Find where the given text appears and provide that cell's center as (x, y) coordinate. 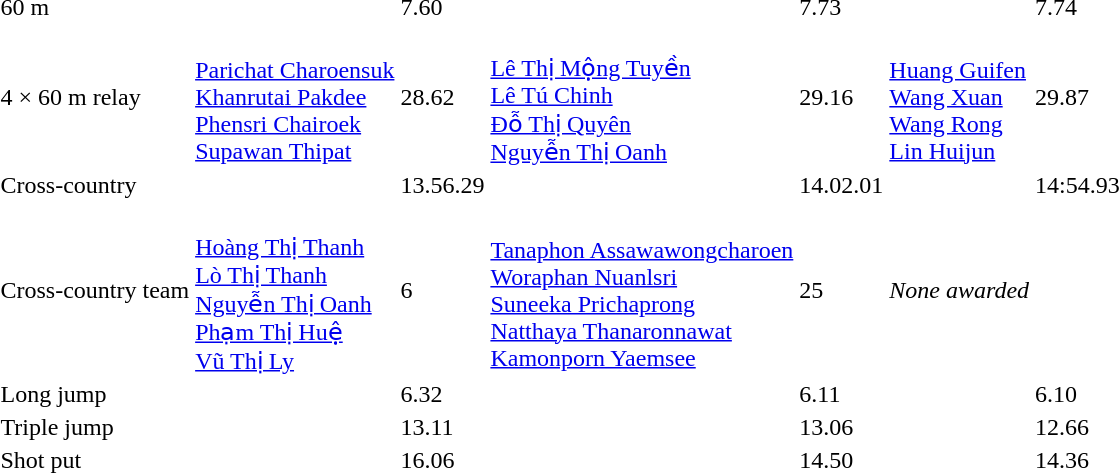
25 (842, 290)
29.16 (842, 96)
None awarded (960, 290)
6.32 (442, 394)
Lê Thị Mộng TuyềnLê Tú ChinhĐỗ Thị QuyênNguyễn Thị Oanh (642, 96)
6 (442, 290)
13.56.29 (442, 185)
Hoàng Thị ThanhLò Thị ThanhNguyễn Thị OanhPhạm Thị HuệVũ Thị Ly (295, 290)
13.06 (842, 427)
Huang GuifenWang XuanWang RongLin Huijun (960, 96)
13.11 (442, 427)
Tanaphon AssawawongcharoenWoraphan NuanlsriSuneeka PrichaprongNatthaya ThanaronnawatKamonporn Yaemsee (642, 290)
28.62 (442, 96)
14.02.01 (842, 185)
Parichat CharoensukKhanrutai PakdeePhensri ChairoekSupawan Thipat (295, 96)
6.11 (842, 394)
